Extract the (X, Y) coordinate from the center of the cell holding the provided text.  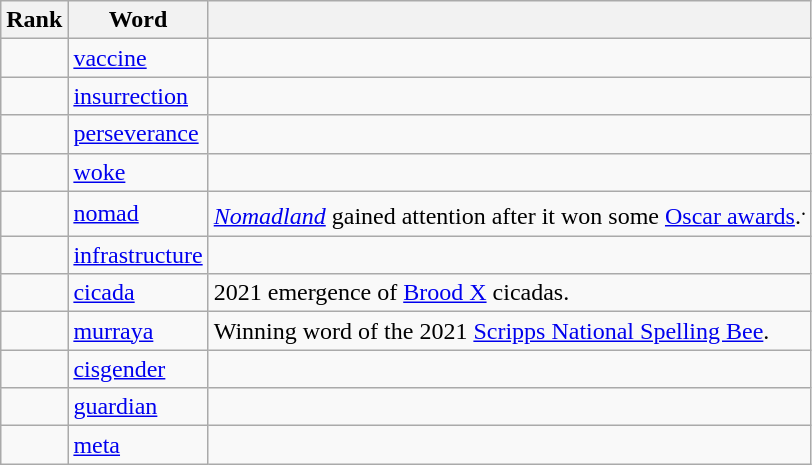
Rank (34, 20)
Winning word of the 2021 Scripps National Spelling Bee. (510, 331)
Nomadland gained attention after it won some Oscar awards.. (510, 214)
woke (138, 172)
Word (138, 20)
meta (138, 445)
perseverance (138, 134)
vaccine (138, 58)
murraya (138, 331)
guardian (138, 407)
infrastructure (138, 255)
2021 emergence of Brood X cicadas. (510, 293)
nomad (138, 214)
insurrection (138, 96)
cisgender (138, 369)
cicada (138, 293)
